Return the [X, Y] coordinate for the center point of the cell that contains the specified text.  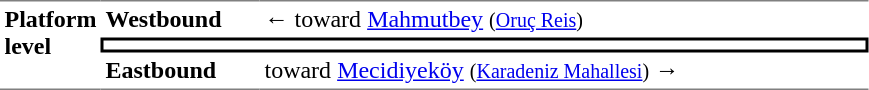
← toward Mahmutbey (Oruç Reis) [564, 19]
toward Mecidiyeköy (Karadeniz Mahallesi) → [564, 71]
Platform level [50, 45]
Westbound [180, 19]
Eastbound [180, 71]
